From the cell containing the given text, extract its center point as [x, y] coordinate. 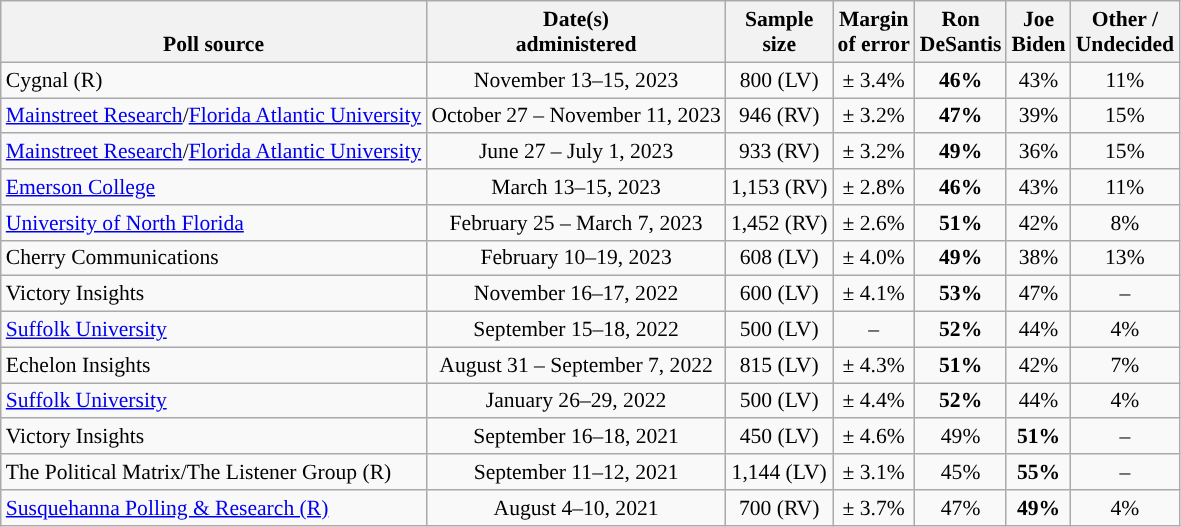
Cygnal (R) [214, 80]
8% [1125, 223]
September 11–12, 2021 [576, 472]
Emerson College [214, 187]
± 4.3% [874, 365]
± 4.6% [874, 437]
Echelon Insights [214, 365]
JoeBiden [1038, 32]
± 3.7% [874, 508]
Samplesize [780, 32]
608 (LV) [780, 258]
October 27 – November 11, 2023 [576, 116]
University of North Florida [214, 223]
13% [1125, 258]
January 26–29, 2022 [576, 401]
Marginof error [874, 32]
± 2.6% [874, 223]
± 2.8% [874, 187]
933 (RV) [780, 152]
53% [961, 294]
± 4.4% [874, 401]
946 (RV) [780, 116]
1,144 (LV) [780, 472]
600 (LV) [780, 294]
55% [1038, 472]
Poll source [214, 32]
Other /Undecided [1125, 32]
February 10–19, 2023 [576, 258]
36% [1038, 152]
June 27 – July 1, 2023 [576, 152]
1,153 (RV) [780, 187]
February 25 – March 7, 2023 [576, 223]
38% [1038, 258]
± 4.1% [874, 294]
Susquehanna Polling & Research (R) [214, 508]
39% [1038, 116]
September 15–18, 2022 [576, 330]
815 (LV) [780, 365]
7% [1125, 365]
450 (LV) [780, 437]
± 3.4% [874, 80]
800 (LV) [780, 80]
September 16–18, 2021 [576, 437]
± 3.1% [874, 472]
November 13–15, 2023 [576, 80]
March 13–15, 2023 [576, 187]
The Political Matrix/The Listener Group (R) [214, 472]
RonDeSantis [961, 32]
August 31 – September 7, 2022 [576, 365]
± 4.0% [874, 258]
November 16–17, 2022 [576, 294]
45% [961, 472]
Date(s)administered [576, 32]
August 4–10, 2021 [576, 508]
700 (RV) [780, 508]
1,452 (RV) [780, 223]
Cherry Communications [214, 258]
